Return (x, y) of the center of cell containing provided text 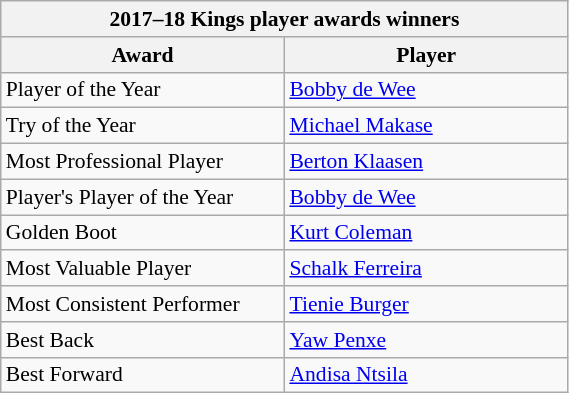
Tienie Burger (426, 304)
Most Consistent Performer (143, 304)
Andisa Ntsila (426, 375)
Kurt Coleman (426, 233)
Schalk Ferreira (426, 269)
Best Back (143, 340)
Try of the Year (143, 126)
Award (143, 55)
Golden Boot (143, 233)
2017–18 Kings player awards winners (284, 19)
Best Forward (143, 375)
Most Professional Player (143, 162)
Most Valuable Player (143, 269)
Michael Makase (426, 126)
Player's Player of the Year (143, 197)
Yaw Penxe (426, 340)
Player of the Year (143, 90)
Berton Klaasen (426, 162)
Player (426, 55)
